Return (x, y) of the center of cell containing provided text 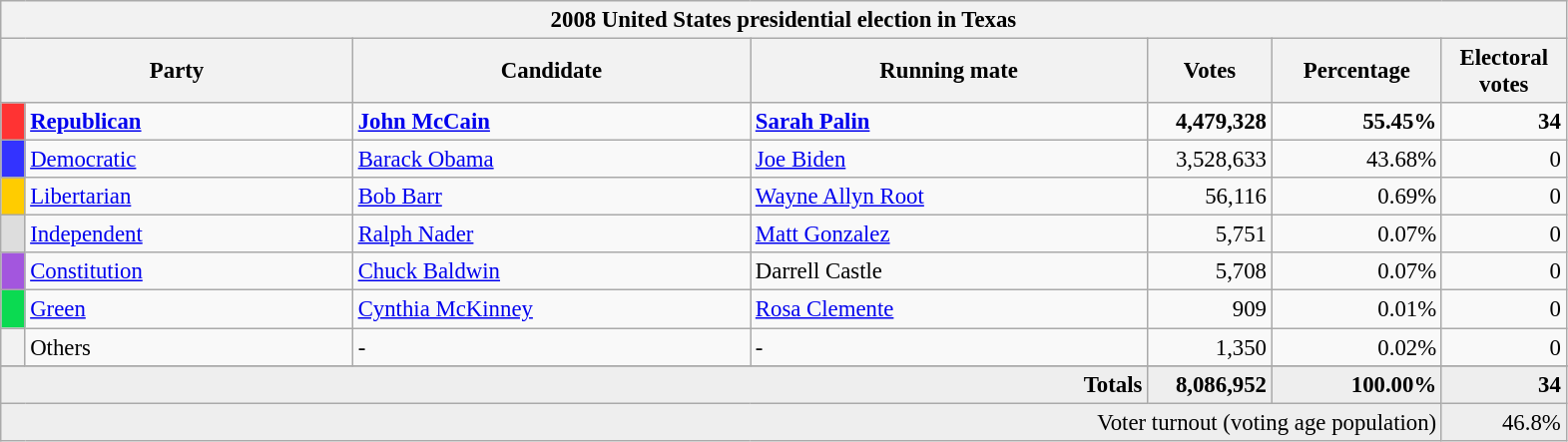
909 (1210, 309)
4,479,328 (1210, 122)
Republican (189, 122)
100.00% (1356, 384)
Constitution (189, 272)
Darrell Castle (949, 272)
Candidate (551, 72)
5,751 (1210, 234)
Votes (1210, 72)
Green (189, 309)
2008 United States presidential election in Texas (784, 20)
Wayne Allyn Root (949, 197)
Rosa Clemente (949, 309)
Barack Obama (551, 160)
0.02% (1356, 347)
5,708 (1210, 272)
8,086,952 (1210, 384)
Running mate (949, 72)
0.01% (1356, 309)
55.45% (1356, 122)
1,350 (1210, 347)
Electoral votes (1503, 72)
Others (189, 347)
John McCain (551, 122)
Party (178, 72)
56,116 (1210, 197)
Sarah Palin (949, 122)
Matt Gonzalez (949, 234)
Chuck Baldwin (551, 272)
Ralph Nader (551, 234)
Cynthia McKinney (551, 309)
0.69% (1356, 197)
46.8% (1503, 422)
3,528,633 (1210, 160)
Libertarian (189, 197)
Totals (575, 384)
Independent (189, 234)
Bob Barr (551, 197)
Democratic (189, 160)
43.68% (1356, 160)
Percentage (1356, 72)
Joe Biden (949, 160)
Voter turnout (voting age population) (722, 422)
